Return the (x, y) coordinate for the center point of the cell that contains the specified text.  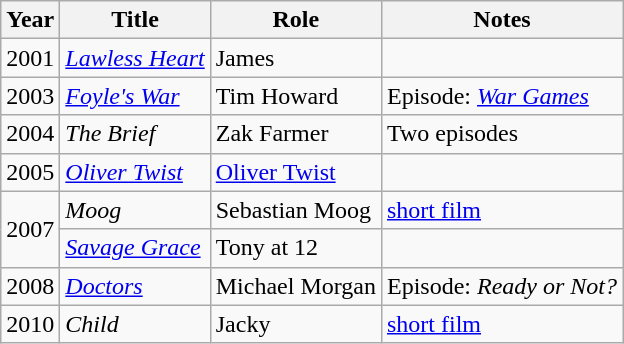
Zak Farmer (296, 134)
Doctors (135, 286)
Tim Howard (296, 96)
Sebastian Moog (296, 210)
2005 (30, 172)
Tony at 12 (296, 248)
Role (296, 20)
2008 (30, 286)
Michael Morgan (296, 286)
Jacky (296, 324)
2001 (30, 58)
Title (135, 20)
Episode: War Games (502, 96)
Savage Grace (135, 248)
Episode: Ready or Not? (502, 286)
2010 (30, 324)
Two episodes (502, 134)
Year (30, 20)
2003 (30, 96)
Moog (135, 210)
Notes (502, 20)
2004 (30, 134)
Child (135, 324)
Foyle's War (135, 96)
The Brief (135, 134)
Lawless Heart (135, 58)
James (296, 58)
2007 (30, 229)
